Determine the (x, y) coordinate at the center of the cell enclosing the given text.  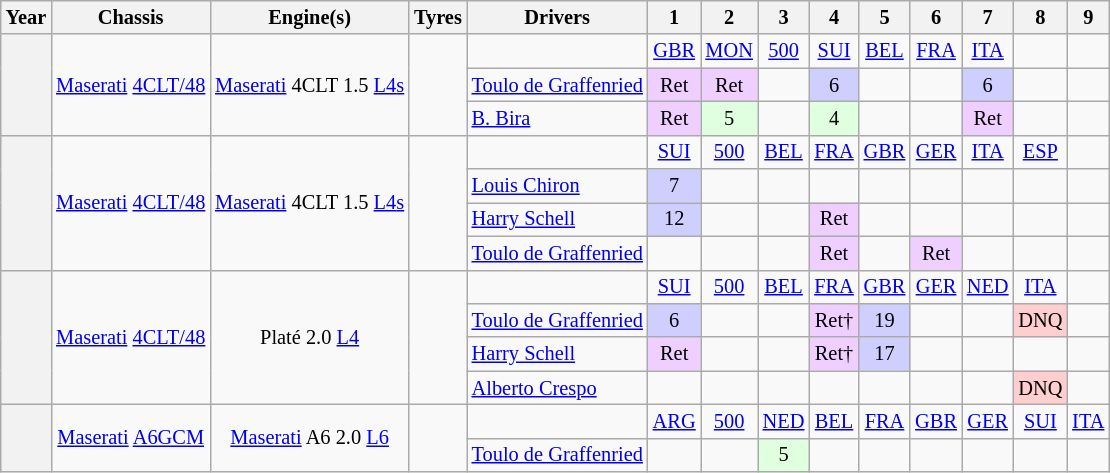
Drivers (558, 17)
2 (728, 17)
Platé 2.0 L4 (310, 338)
B. Bira (558, 118)
ESP (1040, 152)
19 (885, 320)
ARG (674, 421)
17 (885, 354)
Maserati A6 2.0 L6 (310, 438)
3 (784, 17)
Chassis (130, 17)
Louis Chiron (558, 186)
12 (674, 219)
Engine(s) (310, 17)
1 (674, 17)
Maserati A6GCM (130, 438)
MON (728, 51)
Tyres (438, 17)
Alberto Crespo (558, 388)
Year (26, 17)
8 (1040, 17)
9 (1088, 17)
